Detect which cell encompasses the target text, then output its [X, Y] center coordinate. 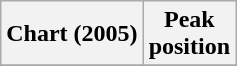
Chart (2005) [72, 34]
Peakposition [189, 34]
